Return [x, y] of the center of cell containing provided text 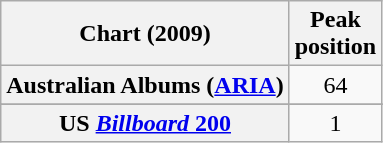
Chart (2009) [145, 34]
US Billboard 200 [145, 123]
64 [335, 85]
Peakposition [335, 34]
Australian Albums (ARIA) [145, 85]
1 [335, 123]
